Capture the cell that displays the provided text and extract its [x, y] central coordinate. 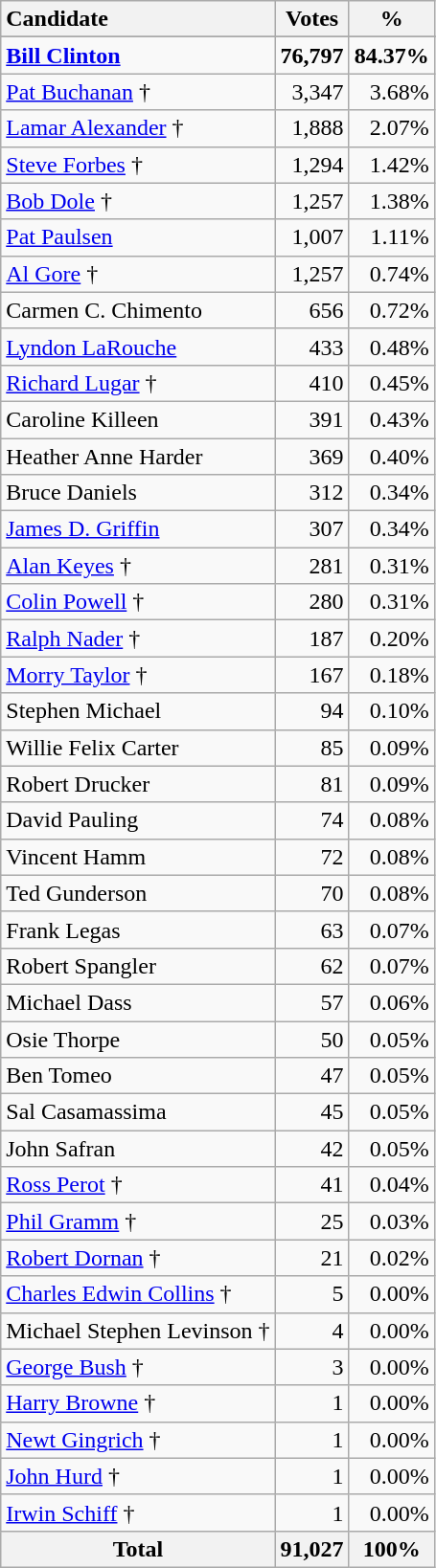
David Pauling [138, 820]
Candidate [138, 19]
Robert Spangler [138, 966]
Stephen Michael [138, 711]
0.04% [391, 1185]
281 [312, 566]
1,888 [312, 128]
0.18% [391, 675]
0.20% [391, 638]
4 [312, 1331]
307 [312, 529]
5 [312, 1294]
369 [312, 457]
Robert Dornan † [138, 1258]
James D. Griffin [138, 529]
25 [312, 1221]
0.06% [391, 1002]
Alan Keyes † [138, 566]
1.11% [391, 237]
47 [312, 1076]
70 [312, 893]
62 [312, 966]
57 [312, 1002]
21 [312, 1258]
Steve Forbes † [138, 165]
Bruce Daniels [138, 493]
Sal Casamassima [138, 1112]
Willie Felix Carter [138, 748]
Irwin Schiff † [138, 1512]
0.10% [391, 711]
Votes [312, 19]
0.48% [391, 347]
1,294 [312, 165]
Morry Taylor † [138, 675]
Vincent Hamm [138, 857]
42 [312, 1149]
410 [312, 383]
0.72% [391, 310]
John Safran [138, 1149]
Pat Buchanan † [138, 92]
Carmen C. Chimento [138, 310]
656 [312, 310]
% [391, 19]
Ross Perot † [138, 1185]
Osie Thorpe [138, 1039]
72 [312, 857]
85 [312, 748]
Pat Paulsen [138, 237]
74 [312, 820]
91,027 [312, 1549]
Newt Gingrich † [138, 1440]
312 [312, 493]
Bill Clinton [138, 56]
187 [312, 638]
Bob Dole † [138, 201]
Robert Drucker [138, 784]
Colin Powell † [138, 602]
41 [312, 1185]
3.68% [391, 92]
2.07% [391, 128]
433 [312, 347]
84.37% [391, 56]
Charles Edwin Collins † [138, 1294]
Lamar Alexander † [138, 128]
Total [138, 1549]
0.45% [391, 383]
0.40% [391, 457]
81 [312, 784]
Caroline Killeen [138, 419]
Ted Gunderson [138, 893]
94 [312, 711]
Al Gore † [138, 274]
1.42% [391, 165]
167 [312, 675]
45 [312, 1112]
1,007 [312, 237]
3 [312, 1367]
0.02% [391, 1258]
Lyndon LaRouche [138, 347]
Michael Dass [138, 1002]
George Bush † [138, 1367]
Phil Gramm † [138, 1221]
1.38% [391, 201]
0.74% [391, 274]
Richard Lugar † [138, 383]
280 [312, 602]
Ben Tomeo [138, 1076]
100% [391, 1549]
Ralph Nader † [138, 638]
0.43% [391, 419]
391 [312, 419]
50 [312, 1039]
Harry Browne † [138, 1403]
Frank Legas [138, 930]
John Hurd † [138, 1476]
0.03% [391, 1221]
Heather Anne Harder [138, 457]
Michael Stephen Levinson † [138, 1331]
3,347 [312, 92]
76,797 [312, 56]
63 [312, 930]
